Extract the [x, y] coordinate from the center of the cell holding the provided text.  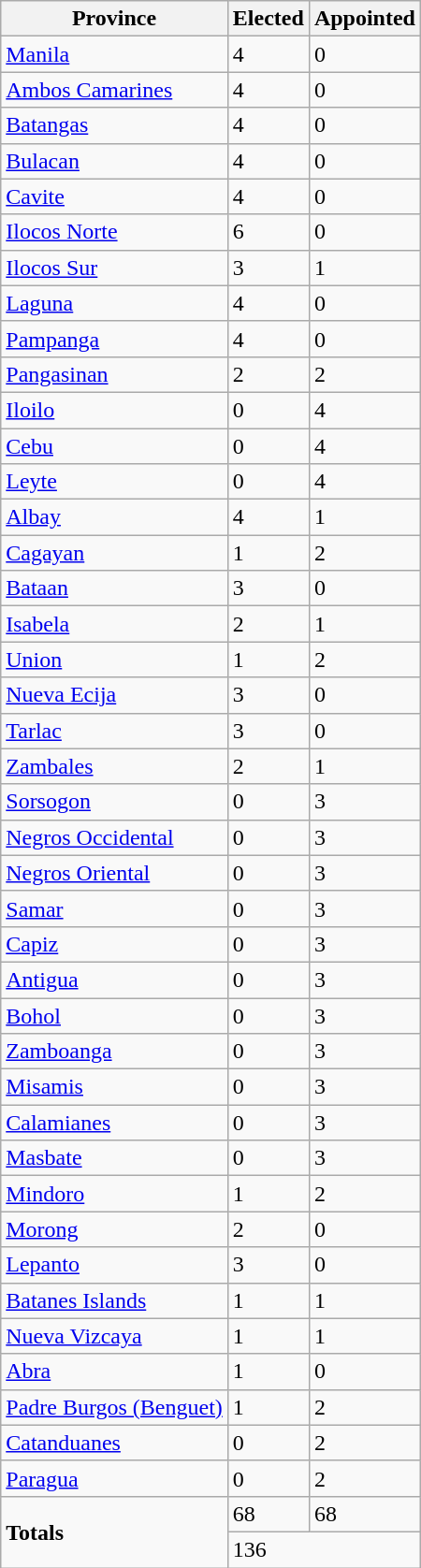
Ambos Camarines [114, 90]
Leyte [114, 482]
Cavite [114, 196]
Abra [114, 1372]
Albay [114, 517]
Padre Burgos (Benguet) [114, 1407]
Tarlac [114, 731]
Negros Oriental [114, 873]
Batangas [114, 125]
Samar [114, 908]
Mindoro [114, 1194]
Sorsogon [114, 802]
Laguna [114, 303]
Batanes Islands [114, 1300]
Ilocos Sur [114, 268]
Nueva Vizcaya [114, 1336]
Masbate [114, 1158]
Paragua [114, 1478]
Zambales [114, 766]
Elected [268, 19]
Bataan [114, 588]
Ilocos Norte [114, 232]
Negros Occidental [114, 837]
Zamboanga [114, 1052]
Catanduanes [114, 1443]
Morong [114, 1229]
6 [268, 232]
Bulacan [114, 161]
Nueva Ecija [114, 695]
Bohol [114, 1015]
Cagayan [114, 553]
136 [324, 1549]
Capiz [114, 944]
Pangasinan [114, 374]
Union [114, 660]
Isabela [114, 624]
Calamianes [114, 1123]
Manila [114, 54]
Pampanga [114, 339]
Appointed [365, 19]
Lepanto [114, 1265]
Antigua [114, 980]
Province [114, 19]
Iloilo [114, 410]
Cebu [114, 446]
Totals [114, 1532]
Misamis [114, 1087]
